Provide the [x, y] coordinate of the cell's center where the given text is located.  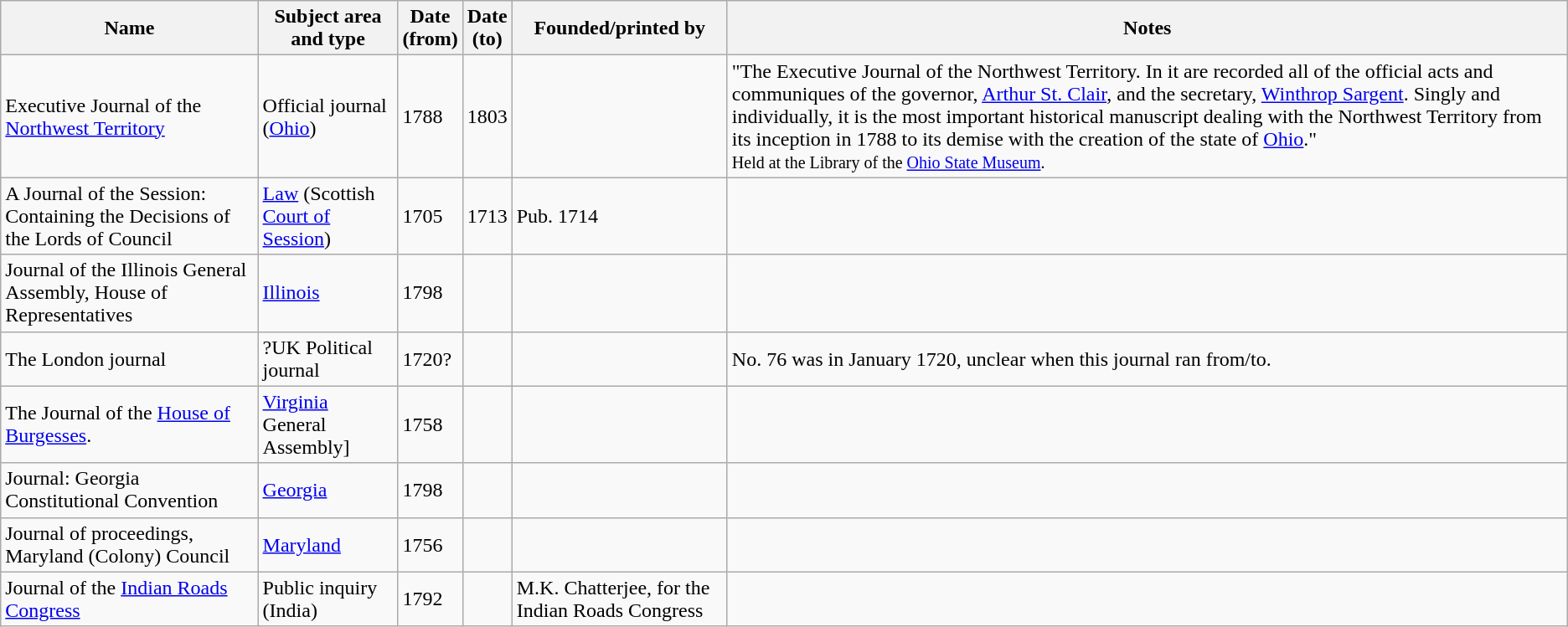
Executive Journal of the Northwest Territory [129, 116]
Georgia [328, 491]
Official journal (Ohio) [328, 116]
Virginia General Assembly] [328, 424]
1720? [431, 358]
1713 [487, 216]
Date(to) [487, 28]
Public inquiry (India) [328, 599]
Pub. 1714 [620, 216]
1803 [487, 116]
1788 [431, 116]
Journal of the Indian Roads Congress [129, 599]
Journal: Georgia Constitutional Convention [129, 491]
M.K. Chatterjee, for the Indian Roads Congress [620, 599]
1792 [431, 599]
No. 76 was in January 1720, unclear when this journal ran from/to. [1148, 358]
Founded/printed by [620, 28]
Journal of proceedings, Maryland (Colony) Council [129, 544]
1756 [431, 544]
The Journal of the House of Burgesses. [129, 424]
Date(from) [431, 28]
The London journal [129, 358]
A Journal of the Session: Containing the Decisions of the Lords of Council [129, 216]
Law (Scottish Court of Session) [328, 216]
?UK Political journal [328, 358]
Subject areaand type [328, 28]
1705 [431, 216]
Maryland [328, 544]
1758 [431, 424]
Journal of the Illinois General Assembly, House of Representatives [129, 293]
Notes [1148, 28]
Illinois [328, 293]
Name [129, 28]
